Extract the [X, Y] coordinate from the center of the cell holding the provided text.  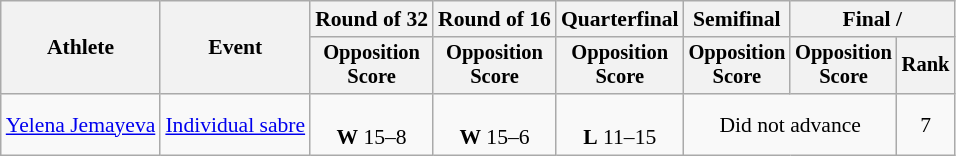
Yelena Jemayeva [81, 124]
Event [235, 48]
Individual sabre [235, 124]
Semifinal [738, 19]
W 15–8 [372, 124]
Round of 16 [494, 19]
Athlete [81, 48]
Rank [926, 66]
Final / [872, 19]
Did not advance [790, 124]
Round of 32 [372, 19]
W 15–6 [494, 124]
Quarterfinal [620, 19]
7 [926, 124]
L 11–15 [620, 124]
